Locate the cell with the specified text and output its (X, Y) center coordinate. 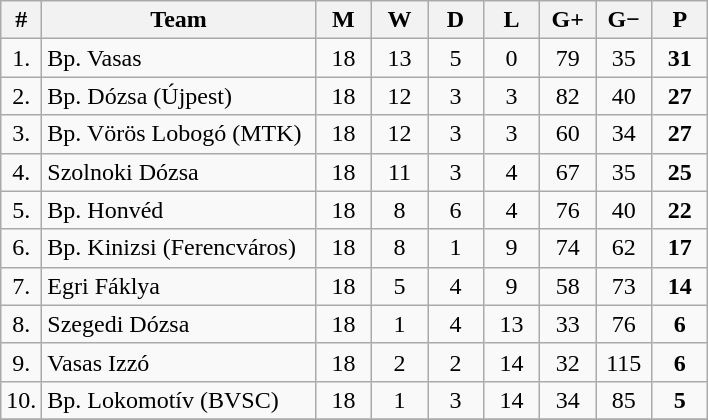
4. (22, 172)
Bp. Vörös Lobogó (MTK) (179, 134)
G− (624, 20)
Bp. Kinizsi (Ferencváros) (179, 248)
62 (624, 248)
3. (22, 134)
L (512, 20)
0 (512, 58)
22 (680, 210)
Bp. Honvéd (179, 210)
# (22, 20)
33 (568, 324)
85 (624, 400)
79 (568, 58)
Egri Fáklya (179, 286)
1. (22, 58)
5. (22, 210)
6. (22, 248)
Vasas Izzó (179, 362)
60 (568, 134)
Team (179, 20)
2. (22, 96)
Bp. Lokomotív (BVSC) (179, 400)
Szegedi Dózsa (179, 324)
9. (22, 362)
P (680, 20)
Bp. Dózsa (Újpest) (179, 96)
31 (680, 58)
W (399, 20)
10. (22, 400)
115 (624, 362)
11 (399, 172)
17 (680, 248)
Bp. Vasas (179, 58)
Szolnoki Dózsa (179, 172)
58 (568, 286)
32 (568, 362)
74 (568, 248)
73 (624, 286)
D (456, 20)
M (343, 20)
7. (22, 286)
82 (568, 96)
8. (22, 324)
25 (680, 172)
G+ (568, 20)
67 (568, 172)
